Pinpoint the cell where the given text exists, returning its [X, Y] midpoint coordinate. 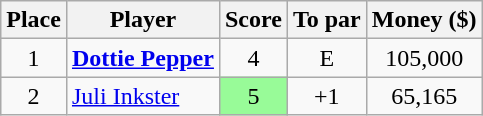
105,000 [424, 58]
Player [142, 20]
65,165 [424, 96]
Money ($) [424, 20]
To par [326, 20]
2 [34, 96]
+1 [326, 96]
Score [253, 20]
1 [34, 58]
Place [34, 20]
Dottie Pepper [142, 58]
Juli Inkster [142, 96]
4 [253, 58]
E [326, 58]
5 [253, 96]
